Output the [x, y] coordinate of the center of the cell containing the given text.  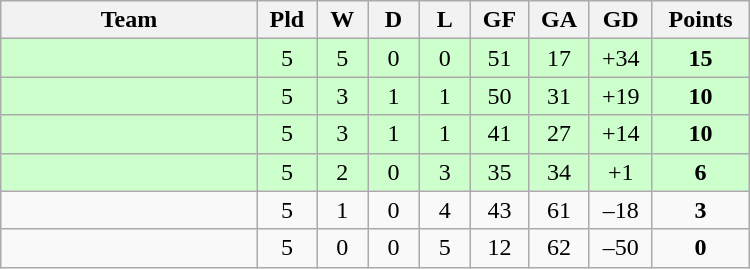
61 [560, 210]
D [394, 20]
L [444, 20]
35 [499, 172]
Team [129, 20]
51 [499, 58]
GA [560, 20]
GF [499, 20]
34 [560, 172]
2 [342, 172]
50 [499, 96]
12 [499, 248]
6 [700, 172]
41 [499, 134]
Pld [287, 20]
Points [700, 20]
62 [560, 248]
–50 [620, 248]
4 [444, 210]
15 [700, 58]
+19 [620, 96]
–18 [620, 210]
27 [560, 134]
+1 [620, 172]
W [342, 20]
GD [620, 20]
31 [560, 96]
+34 [620, 58]
43 [499, 210]
+14 [620, 134]
17 [560, 58]
